Find where the given text appears and provide that cell's center as [x, y] coordinate. 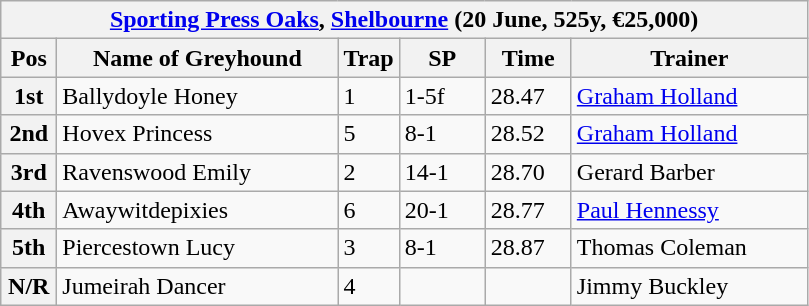
2 [368, 172]
Ballydoyle Honey [198, 96]
28.70 [528, 172]
SP [442, 58]
Awaywitdepixies [198, 210]
6 [368, 210]
Piercestown Lucy [198, 248]
28.87 [528, 248]
5th [29, 248]
28.47 [528, 96]
Name of Greyhound [198, 58]
Jimmy Buckley [689, 286]
Jumeirah Dancer [198, 286]
20-1 [442, 210]
4 [368, 286]
N/R [29, 286]
1-5f [442, 96]
Hovex Princess [198, 134]
Ravenswood Emily [198, 172]
28.77 [528, 210]
4th [29, 210]
2nd [29, 134]
Paul Hennessy [689, 210]
Gerard Barber [689, 172]
Pos [29, 58]
5 [368, 134]
Thomas Coleman [689, 248]
Sporting Press Oaks, Shelbourne (20 June, 525y, €25,000) [404, 20]
28.52 [528, 134]
Trap [368, 58]
1st [29, 96]
1 [368, 96]
Trainer [689, 58]
Time [528, 58]
14-1 [442, 172]
3 [368, 248]
3rd [29, 172]
